For the text-containing cell, return its midpoint in (x, y) coordinate format. 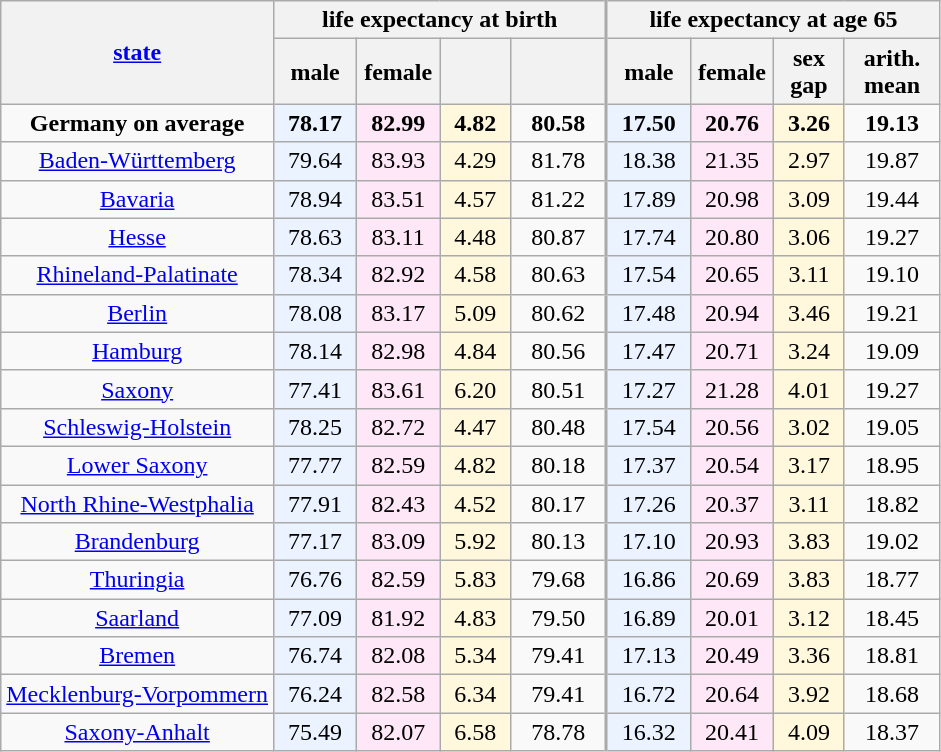
20.37 (732, 503)
83.93 (398, 161)
Germany on average (138, 123)
20.64 (732, 694)
3.12 (808, 618)
19.02 (892, 542)
80.48 (559, 427)
18.82 (892, 503)
20.80 (732, 237)
75.49 (316, 732)
Lower Saxony (138, 465)
17.26 (649, 503)
17.89 (649, 199)
17.27 (649, 389)
16.32 (649, 732)
sex gap (808, 72)
17.48 (649, 313)
5.34 (476, 656)
20.71 (732, 351)
Saxony-Anhalt (138, 732)
82.08 (398, 656)
83.51 (398, 199)
81.78 (559, 161)
81.22 (559, 199)
5.83 (476, 580)
77.41 (316, 389)
78.78 (559, 732)
19.44 (892, 199)
82.07 (398, 732)
3.46 (808, 313)
82.99 (398, 123)
4.01 (808, 389)
78.17 (316, 123)
77.77 (316, 465)
3.92 (808, 694)
state (138, 52)
76.74 (316, 656)
Mecklenburg-Vorpommern (138, 694)
3.02 (808, 427)
18.37 (892, 732)
4.09 (808, 732)
Baden-Württemberg (138, 161)
83.09 (398, 542)
20.93 (732, 542)
77.91 (316, 503)
3.17 (808, 465)
78.14 (316, 351)
Hamburg (138, 351)
18.77 (892, 580)
82.43 (398, 503)
Hesse (138, 237)
Berlin (138, 313)
18.81 (892, 656)
76.76 (316, 580)
78.08 (316, 313)
82.58 (398, 694)
16.72 (649, 694)
20.56 (732, 427)
6.58 (476, 732)
17.37 (649, 465)
Schleswig-Holstein (138, 427)
16.86 (649, 580)
4.84 (476, 351)
77.17 (316, 542)
Saarland (138, 618)
79.50 (559, 618)
5.09 (476, 313)
3.06 (808, 237)
82.98 (398, 351)
16.89 (649, 618)
3.24 (808, 351)
80.17 (559, 503)
81.92 (398, 618)
life expectancy at birth (440, 20)
4.47 (476, 427)
21.35 (732, 161)
Bavaria (138, 199)
Thuringia (138, 580)
4.29 (476, 161)
78.63 (316, 237)
North Rhine-Westphalia (138, 503)
arith. mean (892, 72)
20.41 (732, 732)
18.38 (649, 161)
3.26 (808, 123)
17.10 (649, 542)
80.13 (559, 542)
4.83 (476, 618)
20.76 (732, 123)
80.58 (559, 123)
17.50 (649, 123)
4.58 (476, 275)
18.68 (892, 694)
77.09 (316, 618)
18.95 (892, 465)
80.62 (559, 313)
19.13 (892, 123)
20.69 (732, 580)
79.64 (316, 161)
Bremen (138, 656)
4.52 (476, 503)
82.72 (398, 427)
6.34 (476, 694)
19.10 (892, 275)
78.94 (316, 199)
20.54 (732, 465)
83.17 (398, 313)
19.87 (892, 161)
Saxony (138, 389)
80.63 (559, 275)
20.49 (732, 656)
20.01 (732, 618)
83.11 (398, 237)
19.05 (892, 427)
3.36 (808, 656)
2.97 (808, 161)
78.25 (316, 427)
83.61 (398, 389)
17.13 (649, 656)
17.74 (649, 237)
19.09 (892, 351)
18.45 (892, 618)
79.68 (559, 580)
life expectancy at age 65 (774, 20)
82.92 (398, 275)
4.48 (476, 237)
76.24 (316, 694)
20.65 (732, 275)
80.56 (559, 351)
21.28 (732, 389)
Rhineland-Palatinate (138, 275)
6.20 (476, 389)
Brandenburg (138, 542)
20.94 (732, 313)
17.47 (649, 351)
5.92 (476, 542)
80.51 (559, 389)
80.18 (559, 465)
78.34 (316, 275)
3.09 (808, 199)
20.98 (732, 199)
80.87 (559, 237)
19.21 (892, 313)
4.57 (476, 199)
